Provide the (X, Y) coordinate of the cell's center where the given text is located.  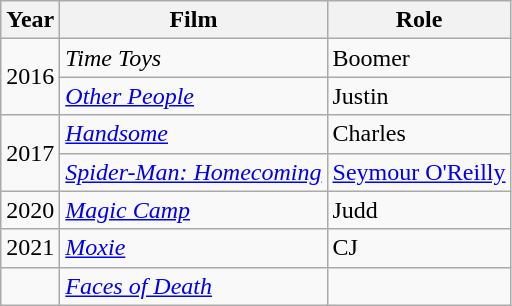
2016 (30, 77)
Time Toys (194, 58)
Justin (419, 96)
Other People (194, 96)
Charles (419, 134)
2020 (30, 210)
2017 (30, 153)
Faces of Death (194, 286)
Magic Camp (194, 210)
Moxie (194, 248)
Judd (419, 210)
Role (419, 20)
Boomer (419, 58)
Handsome (194, 134)
2021 (30, 248)
Seymour O'Reilly (419, 172)
Year (30, 20)
Film (194, 20)
CJ (419, 248)
Spider-Man: Homecoming (194, 172)
